Return [x, y] of the center of cell containing provided text 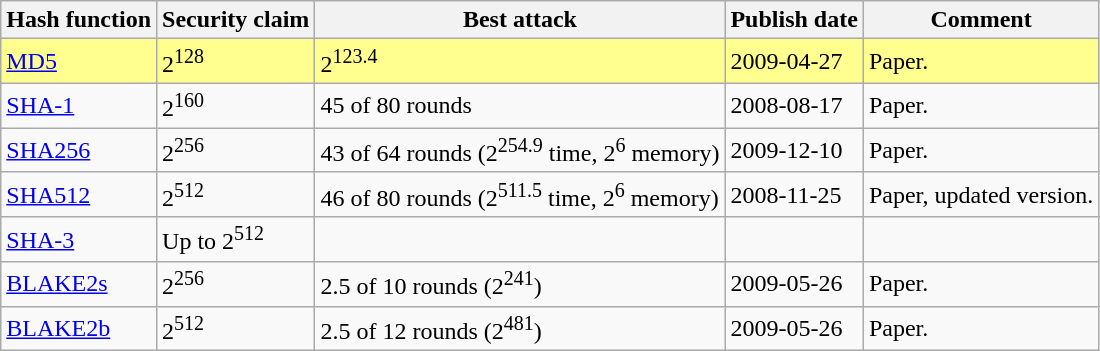
2128 [236, 62]
SHA-3 [79, 240]
45 of 80 rounds [520, 106]
2.5 of 12 rounds (2481) [520, 328]
46 of 80 rounds (2511.5 time, 26 memory) [520, 194]
2009-04-27 [794, 62]
Comment [980, 20]
Up to 2512 [236, 240]
2008-11-25 [794, 194]
SHA512 [79, 194]
2009-12-10 [794, 150]
MD5 [79, 62]
2008-08-17 [794, 106]
SHA256 [79, 150]
43 of 64 rounds (2254.9 time, 26 memory) [520, 150]
Publish date [794, 20]
2160 [236, 106]
Paper, updated version. [980, 194]
2123.4 [520, 62]
Hash function [79, 20]
Security claim [236, 20]
BLAKE2s [79, 284]
SHA-1 [79, 106]
BLAKE2b [79, 328]
Best attack [520, 20]
2.5 of 10 rounds (2241) [520, 284]
